Output the [X, Y] coordinate of the center of the cell containing the given text.  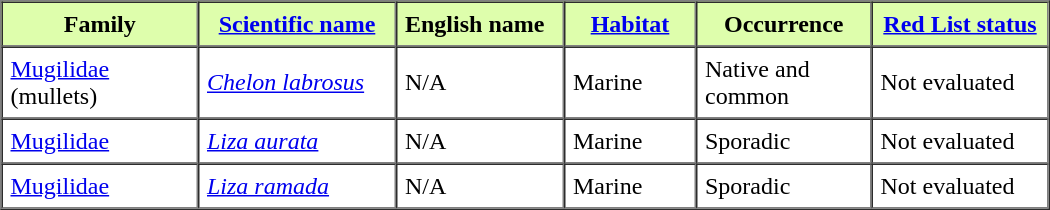
Liza aurata [297, 140]
Occurrence [784, 24]
Red List status [960, 24]
Native and common [784, 82]
Chelon labrosus [297, 82]
Scientific name [297, 24]
English name [480, 24]
Family [100, 24]
Liza ramada [297, 186]
Habitat [630, 24]
Mugilidae (mullets) [100, 82]
